Determine the [X, Y] coordinate at the center of the cell enclosing the given text.  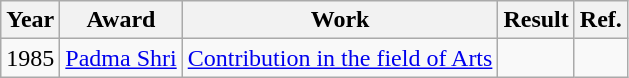
Work [340, 20]
Award [121, 20]
Result [536, 20]
Contribution in the field of Arts [340, 58]
1985 [30, 58]
Padma Shri [121, 58]
Ref. [600, 20]
Year [30, 20]
